Extract the (X, Y) coordinate from the center of the cell holding the provided text.  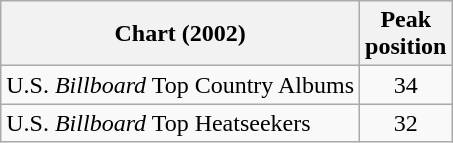
U.S. Billboard Top Country Albums (180, 85)
Chart (2002) (180, 34)
34 (406, 85)
U.S. Billboard Top Heatseekers (180, 123)
Peakposition (406, 34)
32 (406, 123)
